Capture the cell that displays the provided text and extract its (X, Y) central coordinate. 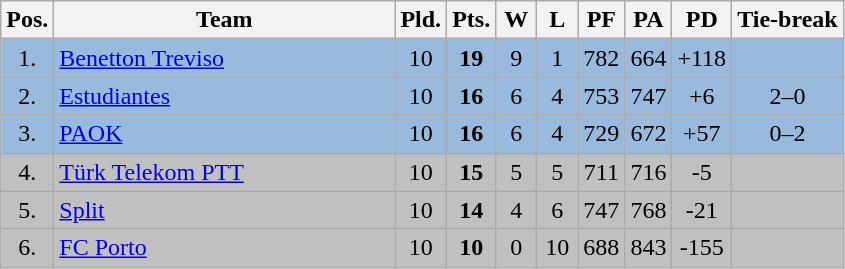
1. (28, 58)
-5 (702, 172)
Split (224, 210)
2. (28, 96)
0–2 (788, 134)
+118 (702, 58)
Tie-break (788, 20)
19 (472, 58)
15 (472, 172)
+57 (702, 134)
711 (602, 172)
9 (516, 58)
1 (558, 58)
3. (28, 134)
843 (648, 248)
0 (516, 248)
L (558, 20)
Pos. (28, 20)
PAOK (224, 134)
672 (648, 134)
W (516, 20)
782 (602, 58)
6. (28, 248)
4. (28, 172)
5. (28, 210)
2–0 (788, 96)
716 (648, 172)
729 (602, 134)
Team (224, 20)
664 (648, 58)
PF (602, 20)
Estudiantes (224, 96)
Pld. (421, 20)
768 (648, 210)
FC Porto (224, 248)
-21 (702, 210)
+6 (702, 96)
-155 (702, 248)
PD (702, 20)
688 (602, 248)
Benetton Treviso (224, 58)
14 (472, 210)
Pts. (472, 20)
753 (602, 96)
Türk Telekom PTT (224, 172)
PA (648, 20)
